Return the [x, y] coordinate for the center point of the cell that contains the specified text.  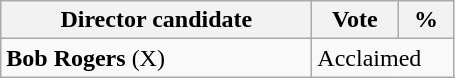
Vote [355, 20]
% [426, 20]
Acclaimed [383, 58]
Bob Rogers (X) [156, 58]
Director candidate [156, 20]
